From the cell containing the given text, extract its center point as (x, y) coordinate. 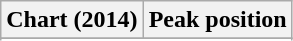
Chart (2014) (72, 20)
Peak position (218, 20)
